Provide the [X, Y] coordinate of the cell's center where the given text is located.  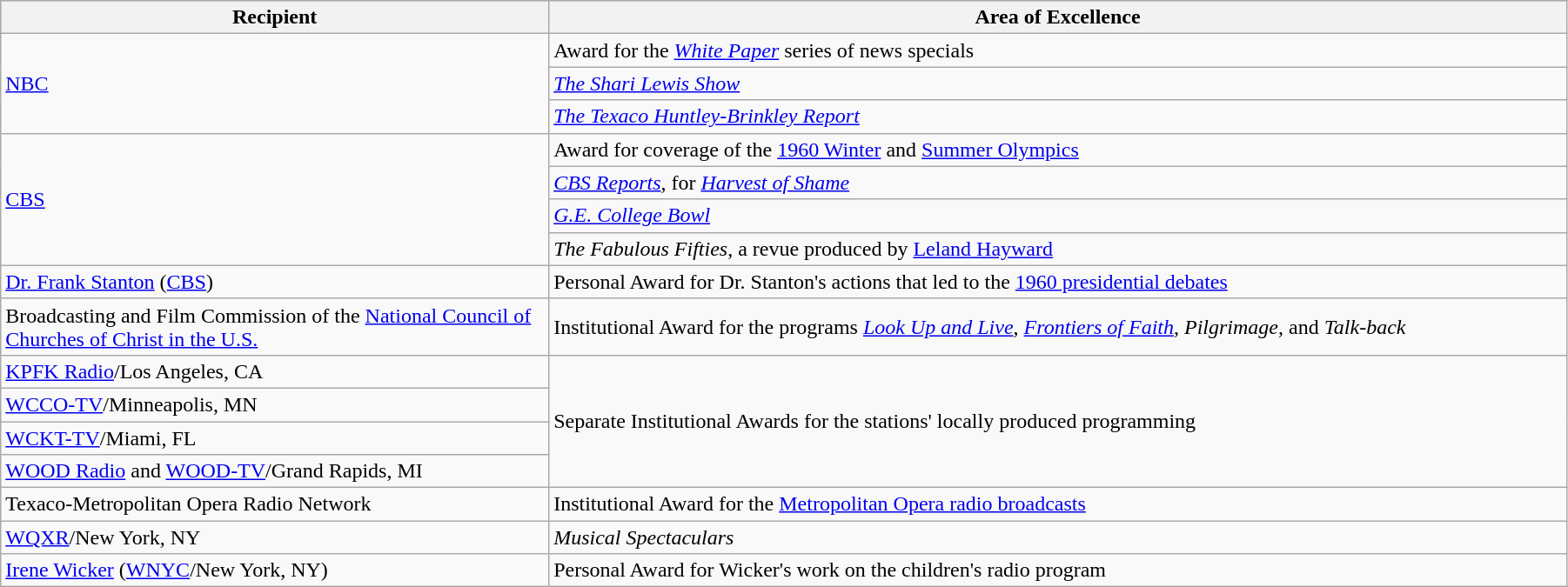
WOOD Radio and WOOD-TV/Grand Rapids, MI [275, 471]
WCKT-TV/Miami, FL [275, 437]
WCCO-TV/Minneapolis, MN [275, 404]
Separate Institutional Awards for the stations' locally produced programming [1058, 421]
CBS Reports, for Harvest of Shame [1058, 183]
Institutional Award for the programs Look Up and Live, Frontiers of Faith, Pilgrimage, and Talk-back [1058, 327]
NBC [275, 83]
The Shari Lewis Show [1058, 83]
Area of Excellence [1058, 17]
Award for the White Paper series of news specials [1058, 50]
Recipient [275, 17]
Dr. Frank Stanton (CBS) [275, 282]
Personal Award for Wicker's work on the children's radio program [1058, 570]
WQXR/New York, NY [275, 537]
The Texaco Huntley-Brinkley Report [1058, 117]
Award for coverage of the 1960 Winter and Summer Olympics [1058, 150]
Texaco-Metropolitan Opera Radio Network [275, 504]
Musical Spectaculars [1058, 537]
Personal Award for Dr. Stanton's actions that led to the 1960 presidential debates [1058, 282]
G.E. College Bowl [1058, 216]
The Fabulous Fifties, a revue produced by Leland Hayward [1058, 249]
Irene Wicker (WNYC/New York, NY) [275, 570]
Institutional Award for the Metropolitan Opera radio broadcasts [1058, 504]
KPFK Radio/Los Angeles, CA [275, 371]
CBS [275, 199]
Broadcasting and Film Commission of the National Council of Churches of Christ in the U.S. [275, 327]
